Search for the cell housing the specified text and yield its (X, Y) center coordinate. 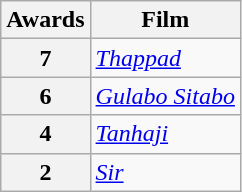
2 (46, 172)
4 (46, 134)
6 (46, 96)
Tanhaji (165, 134)
7 (46, 58)
Awards (46, 20)
Film (165, 20)
Thappad (165, 58)
Sir (165, 172)
Gulabo Sitabo (165, 96)
